Capture the cell that displays the provided text and extract its (X, Y) central coordinate. 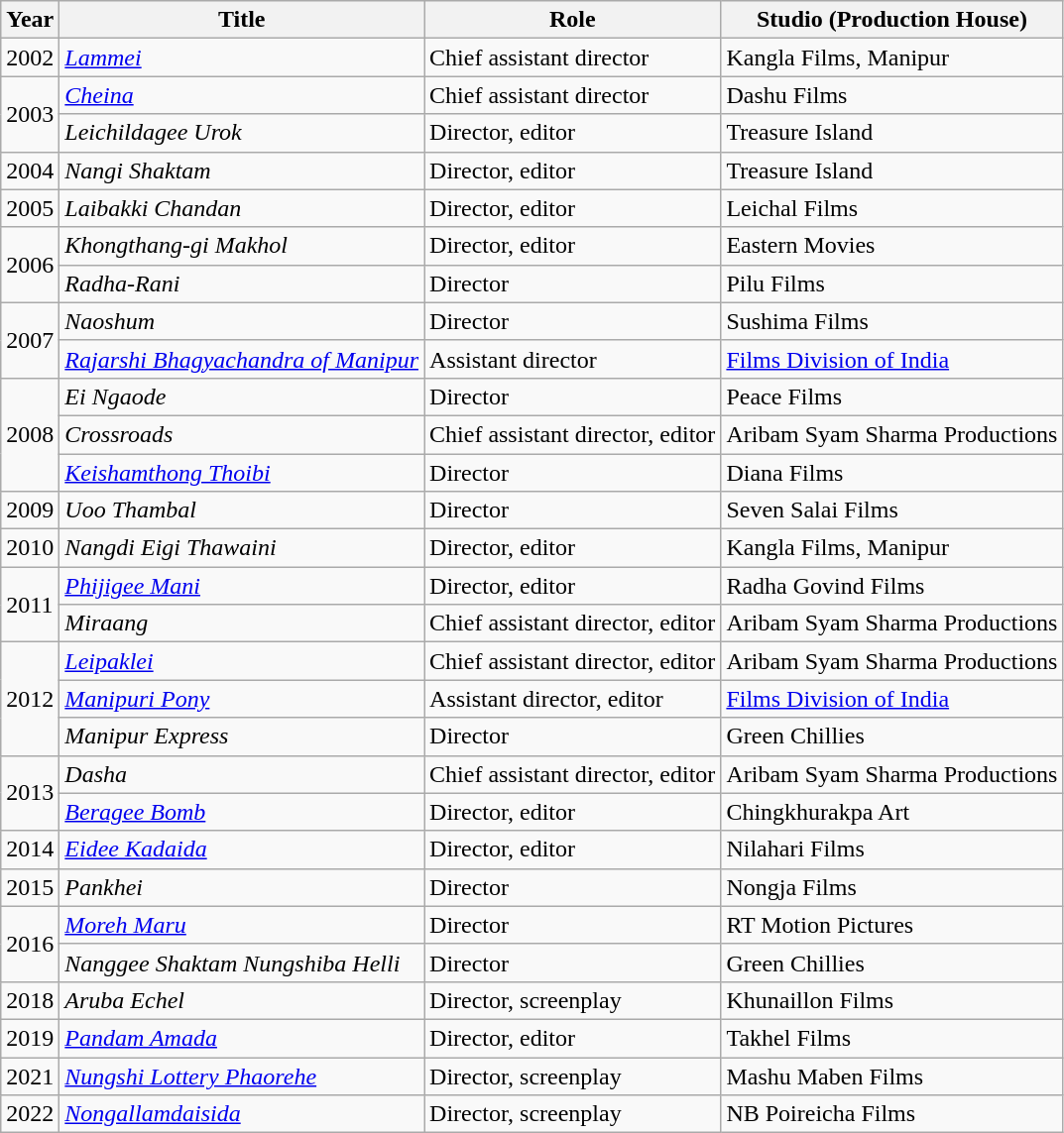
2013 (30, 793)
Title (242, 20)
Pandam Amada (242, 1038)
Laibakki Chandan (242, 208)
2006 (30, 265)
Nangi Shaktam (242, 170)
Nangdi Eigi Thawaini (242, 548)
2021 (30, 1076)
RT Motion Pictures (892, 925)
Chingkhurakpa Art (892, 812)
Dasha (242, 774)
Leipaklei (242, 661)
Leichal Films (892, 208)
Seven Salai Films (892, 510)
NB Poireicha Films (892, 1114)
Manipur Express (242, 736)
2011 (30, 605)
Crossroads (242, 434)
Cheina (242, 95)
Mashu Maben Films (892, 1076)
Phijigee Mani (242, 586)
2009 (30, 510)
Year (30, 20)
Miraang (242, 623)
Sushima Films (892, 321)
Khongthang-gi Makhol (242, 246)
Rajarshi Bhagyachandra of Manipur (242, 359)
Nanggee Shaktam Nungshiba Helli (242, 963)
Diana Films (892, 473)
Keishamthong Thoibi (242, 473)
Uoo Thambal (242, 510)
2005 (30, 208)
2014 (30, 850)
Nongallamdaisida (242, 1114)
Dashu Films (892, 95)
Lammei (242, 57)
Nungshi Lottery Phaorehe (242, 1076)
2015 (30, 887)
2018 (30, 1000)
Studio (Production House) (892, 20)
Naoshum (242, 321)
Role (573, 20)
Pankhei (242, 887)
Pilu Films (892, 283)
2004 (30, 170)
2016 (30, 944)
Eastern Movies (892, 246)
Khunaillon Films (892, 1000)
Peace Films (892, 397)
Radha Govind Films (892, 586)
Takhel Films (892, 1038)
2002 (30, 57)
Assistant director (573, 359)
2003 (30, 114)
Manipuri Pony (242, 699)
2019 (30, 1038)
Moreh Maru (242, 925)
Assistant director, editor (573, 699)
Aruba Echel (242, 1000)
Beragee Bomb (242, 812)
2022 (30, 1114)
2008 (30, 434)
Eidee Kadaida (242, 850)
Leichildagee Urok (242, 133)
Nongja Films (892, 887)
Radha-Rani (242, 283)
2010 (30, 548)
2007 (30, 340)
2012 (30, 699)
Ei Ngaode (242, 397)
Nilahari Films (892, 850)
